Return [X, Y] of the center of cell containing provided text 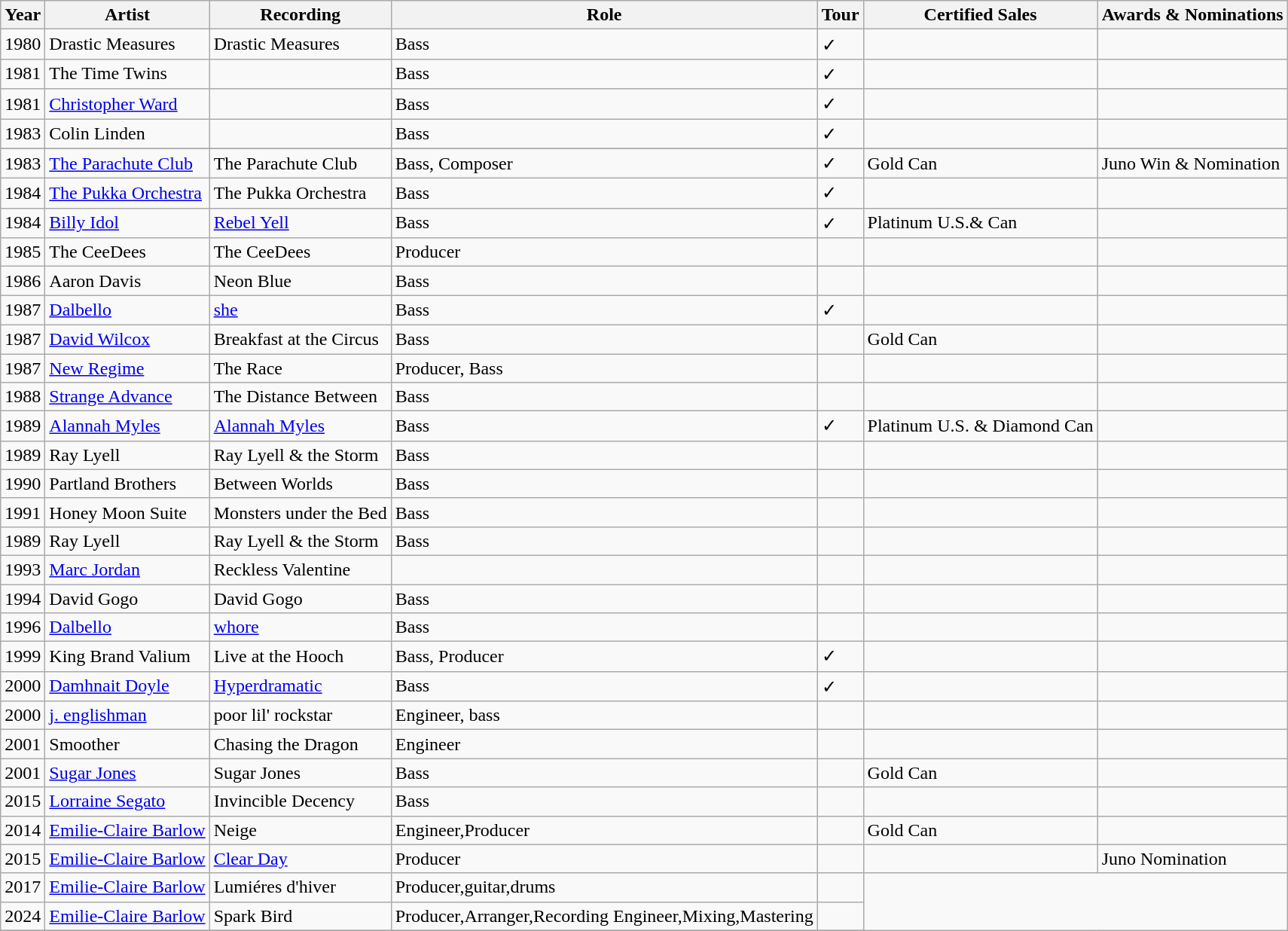
New Regime [127, 368]
2014 [23, 830]
Invincible Decency [300, 801]
j. englishman [127, 716]
2024 [23, 916]
Spark Bird [300, 916]
Lumiéres d'hiver [300, 887]
1991 [23, 512]
1985 [23, 252]
Damhnait Doyle [127, 686]
Hyperdramatic [300, 686]
Artist [127, 15]
Lorraine Segato [127, 801]
Marc Jordan [127, 569]
Rebel Yell [300, 223]
Producer,guitar,drums [604, 887]
The Time Twins [127, 74]
she [300, 310]
Platinum U.S. & Diamond Can [981, 426]
David Wilcox [127, 339]
1994 [23, 599]
1986 [23, 281]
The Distance Between [300, 397]
Recording [300, 15]
2017 [23, 887]
1980 [23, 44]
Bass, Composer [604, 163]
Neon Blue [300, 281]
Juno Win & Nomination [1192, 163]
Reckless Valentine [300, 569]
Tour [841, 15]
Christopher Ward [127, 104]
Honey Moon Suite [127, 512]
poor lil' rockstar [300, 716]
Engineer,Producer [604, 830]
Monsters under the Bed [300, 512]
Between Worlds [300, 484]
1988 [23, 397]
1996 [23, 627]
whore [300, 627]
Breakfast at the Circus [300, 339]
Neige [300, 830]
Colin Linden [127, 134]
1999 [23, 657]
The Race [300, 368]
1990 [23, 484]
Producer, Bass [604, 368]
Partland Brothers [127, 484]
Certified Sales [981, 15]
Role [604, 15]
Year [23, 15]
Clear Day [300, 859]
Live at the Hooch [300, 657]
Bass, Producer [604, 657]
Chasing the Dragon [300, 744]
Awards & Nominations [1192, 15]
Aaron Davis [127, 281]
Producer,Arranger,Recording Engineer,Mixing,Mastering [604, 916]
Juno Nomination [1192, 859]
Smoother [127, 744]
Billy Idol [127, 223]
Engineer, bass [604, 716]
Engineer [604, 744]
Platinum U.S.& Can [981, 223]
Strange Advance [127, 397]
King Brand Valium [127, 657]
1993 [23, 569]
